Scan for the cell matching the given text and deliver its [x, y] coordinate at center. 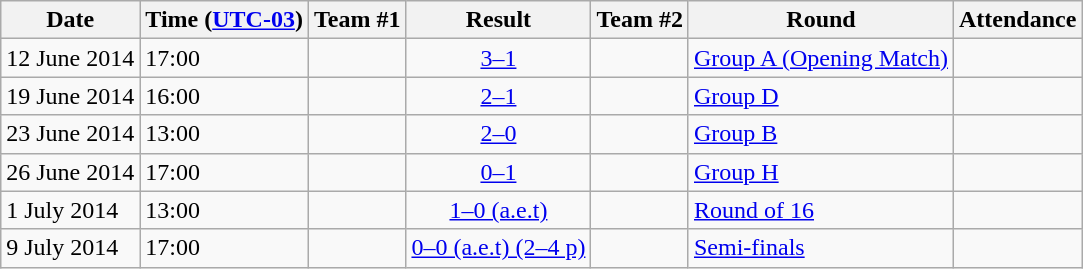
Result [498, 20]
Semi-finals [820, 248]
0–1 [498, 172]
Attendance [1018, 20]
Group B [820, 134]
0–0 (a.e.t) (2–4 p) [498, 248]
Round [820, 20]
Group D [820, 96]
26 June 2014 [70, 172]
Group H [820, 172]
12 June 2014 [70, 58]
Time (UTC-03) [224, 20]
23 June 2014 [70, 134]
16:00 [224, 96]
1–0 (a.e.t) [498, 210]
Round of 16 [820, 210]
2–1 [498, 96]
Date [70, 20]
19 June 2014 [70, 96]
Team #1 [357, 20]
Group A (Opening Match) [820, 58]
2–0 [498, 134]
1 July 2014 [70, 210]
Team #2 [640, 20]
3–1 [498, 58]
9 July 2014 [70, 248]
